Return [X, Y] of the center of cell containing provided text 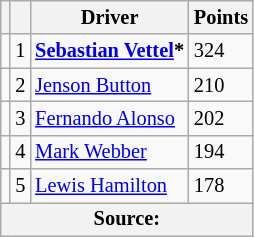
Driver [110, 17]
Lewis Hamilton [110, 186]
Jenson Button [110, 85]
324 [221, 51]
Fernando Alonso [110, 118]
Points [221, 17]
Source: [127, 219]
1 [20, 51]
194 [221, 152]
2 [20, 85]
4 [20, 152]
5 [20, 186]
178 [221, 186]
210 [221, 85]
Mark Webber [110, 152]
Sebastian Vettel* [110, 51]
3 [20, 118]
202 [221, 118]
